For the text-containing cell, return its midpoint in [X, Y] coordinate format. 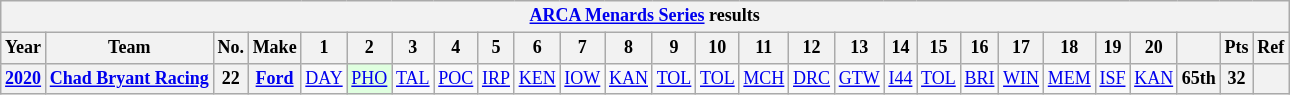
1 [324, 48]
2 [370, 48]
4 [456, 48]
GTW [859, 78]
Team [129, 48]
5 [496, 48]
6 [537, 48]
MEM [1069, 78]
11 [764, 48]
22 [230, 78]
17 [1022, 48]
I44 [900, 78]
Year [24, 48]
2020 [24, 78]
Pts [1236, 48]
DRC [812, 78]
7 [582, 48]
16 [980, 48]
Make [274, 48]
14 [900, 48]
KEN [537, 78]
ARCA Menards Series results [645, 16]
POC [456, 78]
Chad Bryant Racing [129, 78]
PHO [370, 78]
15 [938, 48]
No. [230, 48]
TAL [413, 78]
19 [1112, 48]
18 [1069, 48]
20 [1154, 48]
8 [629, 48]
9 [674, 48]
BRI [980, 78]
MCH [764, 78]
IOW [582, 78]
IRP [496, 78]
10 [718, 48]
12 [812, 48]
3 [413, 48]
Ford [274, 78]
65th [1198, 78]
DAY [324, 78]
WIN [1022, 78]
Ref [1271, 48]
32 [1236, 78]
13 [859, 48]
ISF [1112, 78]
